Provide the [X, Y] coordinate of the cell's center where the given text is located.  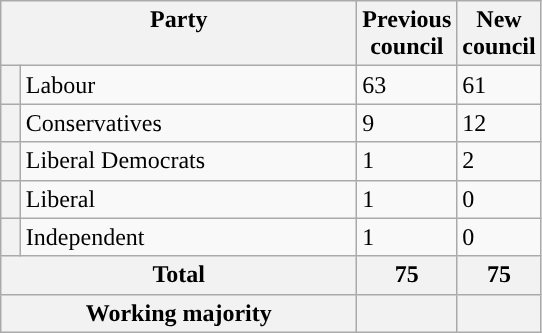
Independent [188, 237]
Conservatives [188, 123]
Party [179, 34]
12 [499, 123]
Liberal Democrats [188, 161]
Liberal [188, 199]
Labour [188, 85]
61 [499, 85]
63 [407, 85]
New council [499, 34]
Working majority [179, 313]
2 [499, 161]
Previous council [407, 34]
9 [407, 123]
Total [179, 275]
